Detect which cell encompasses the target text, then output its (X, Y) center coordinate. 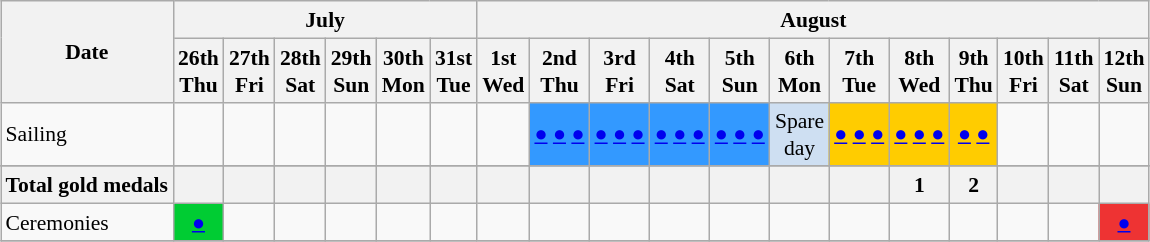
August (813, 20)
Sailing (87, 134)
11thSat (1074, 70)
5thSun (740, 70)
29thSun (352, 70)
10thFri (1024, 70)
28thSat (300, 70)
2ndThu (559, 70)
2 (974, 184)
Spareday (800, 134)
Total gold medals (87, 184)
4thSat (680, 70)
● ● (974, 134)
6thMon (800, 70)
27thFri (250, 70)
26thThu (198, 70)
8thWed (919, 70)
7thTue (859, 70)
July (325, 20)
31stTue (454, 70)
1 (919, 184)
3rdFri (620, 70)
30thMon (404, 70)
1stWed (503, 70)
Ceremonies (87, 222)
Date (87, 52)
9thThu (974, 70)
12thSun (1124, 70)
